Determine the [x, y] coordinate at the center of the cell enclosing the given text.  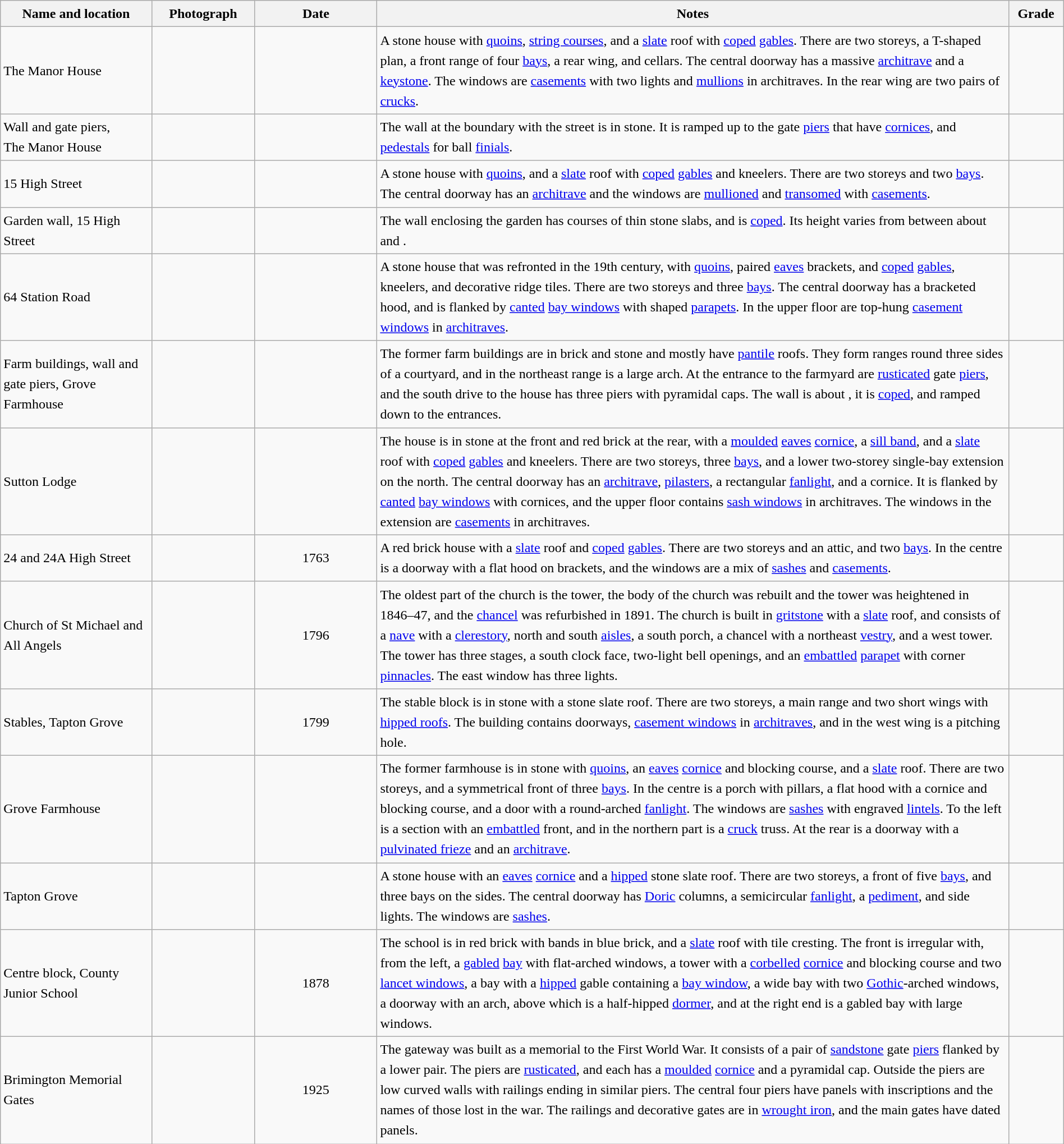
1763 [316, 558]
Stables, Tapton Grove [76, 722]
The wall at the boundary with the street is in stone. It is ramped up to the gate piers that have cornices, and pedestals for ball finials. [692, 137]
Farm buildings, wall and gate piers, Grove Farmhouse [76, 384]
The wall enclosing the garden has courses of thin stone slabs, and is coped. Its height varies from between about and . [692, 230]
1878 [316, 983]
Photograph [203, 13]
Sutton Lodge [76, 481]
Date [316, 13]
Brimington Memorial Gates [76, 1091]
Wall and gate piers,The Manor House [76, 137]
Grade [1036, 13]
1925 [316, 1091]
Grove Farmhouse [76, 809]
15 High Street [76, 184]
1796 [316, 635]
Notes [692, 13]
Church of St Michael and All Angels [76, 635]
Garden wall, 15 High Street [76, 230]
Tapton Grove [76, 897]
24 and 24A High Street [76, 558]
1799 [316, 722]
64 Station Road [76, 297]
Centre block, County Junior School [76, 983]
The Manor House [76, 71]
Name and location [76, 13]
